Find where the given text appears and provide that cell's center as (x, y) coordinate. 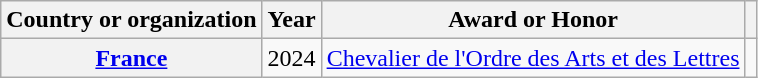
Year (292, 20)
Award or Honor (533, 20)
2024 (292, 58)
France (132, 58)
Chevalier de l'Ordre des Arts et des Lettres (533, 58)
Country or organization (132, 20)
